Scan for the cell matching the given text and deliver its (X, Y) coordinate at center. 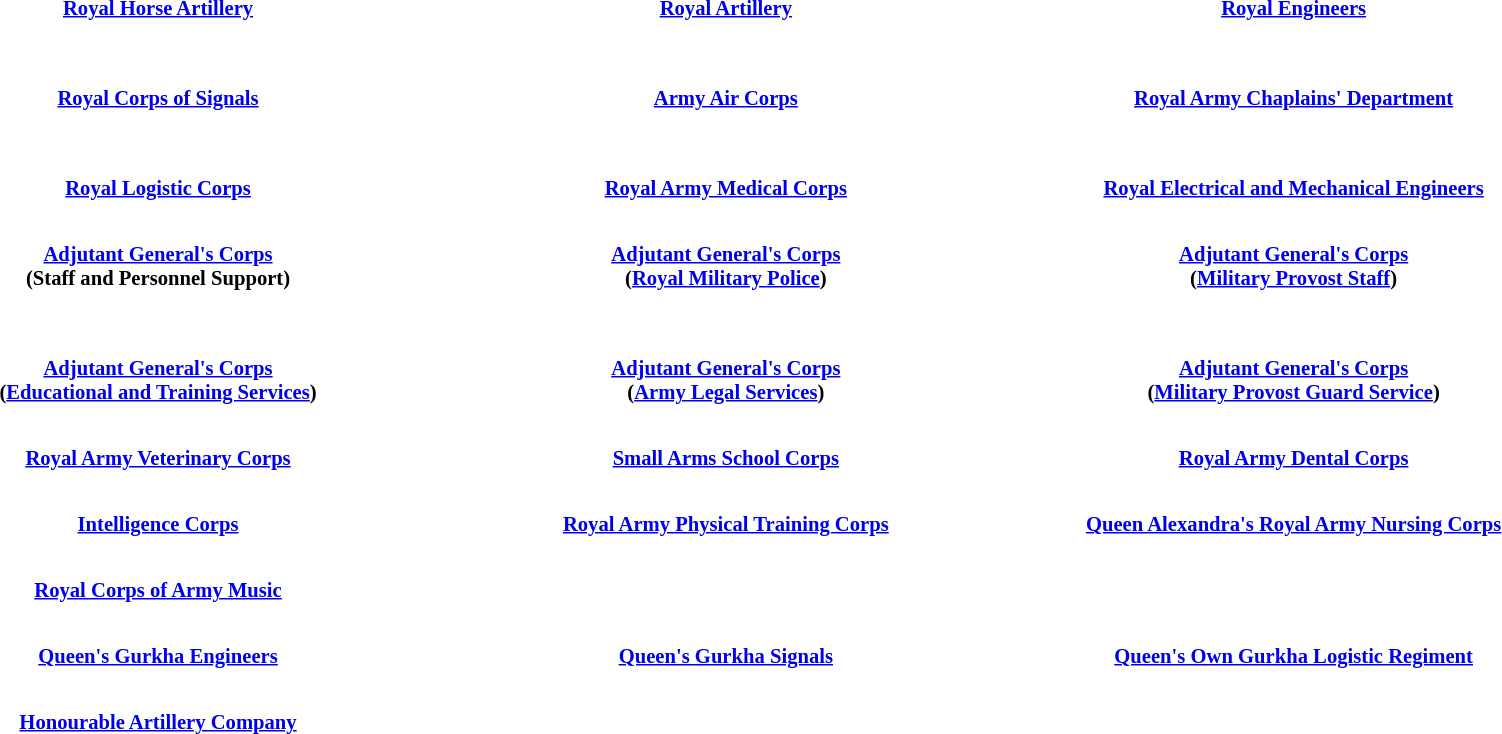
Queen's Gurkha Signals (726, 656)
Royal Army Medical Corps (726, 188)
Adjutant General's Corps(Royal Military Police) (726, 266)
Army Air Corps (726, 98)
Adjutant General's Corps(Army Legal Services) (726, 380)
Royal Army Physical Training Corps (726, 524)
Small Arms School Corps (726, 458)
